Search for the cell housing the specified text and yield its (x, y) center coordinate. 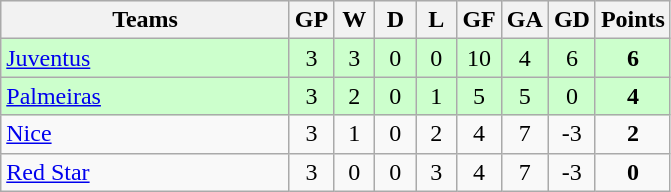
10 (479, 58)
W (354, 20)
Red Star (146, 172)
GP (311, 20)
Palmeiras (146, 96)
GF (479, 20)
D (396, 20)
GA (524, 20)
GD (572, 20)
Points (632, 20)
Teams (146, 20)
Juventus (146, 58)
L (436, 20)
Nice (146, 134)
